Find where the given text appears and provide that cell's center as (X, Y) coordinate. 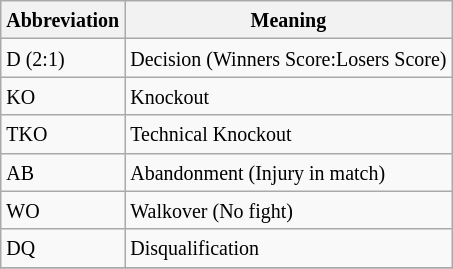
Abbreviation (63, 20)
TKO (63, 134)
Abandonment (Injury in match) (288, 172)
KO (63, 96)
Meaning (288, 20)
DQ (63, 248)
Walkover (No fight) (288, 210)
Decision (Winners Score:Losers Score) (288, 58)
Disqualification (288, 248)
D (2:1) (63, 58)
WO (63, 210)
AB (63, 172)
Knockout (288, 96)
Technical Knockout (288, 134)
